From the cell containing the given text, extract its center point as (X, Y) coordinate. 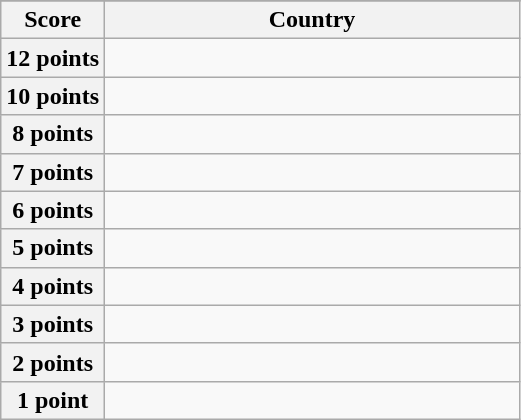
4 points (53, 286)
12 points (53, 58)
1 point (53, 400)
5 points (53, 248)
8 points (53, 134)
Country (312, 20)
3 points (53, 324)
2 points (53, 362)
10 points (53, 96)
6 points (53, 210)
Score (53, 20)
7 points (53, 172)
